Output the (X, Y) coordinate of the center of the cell containing the given text.  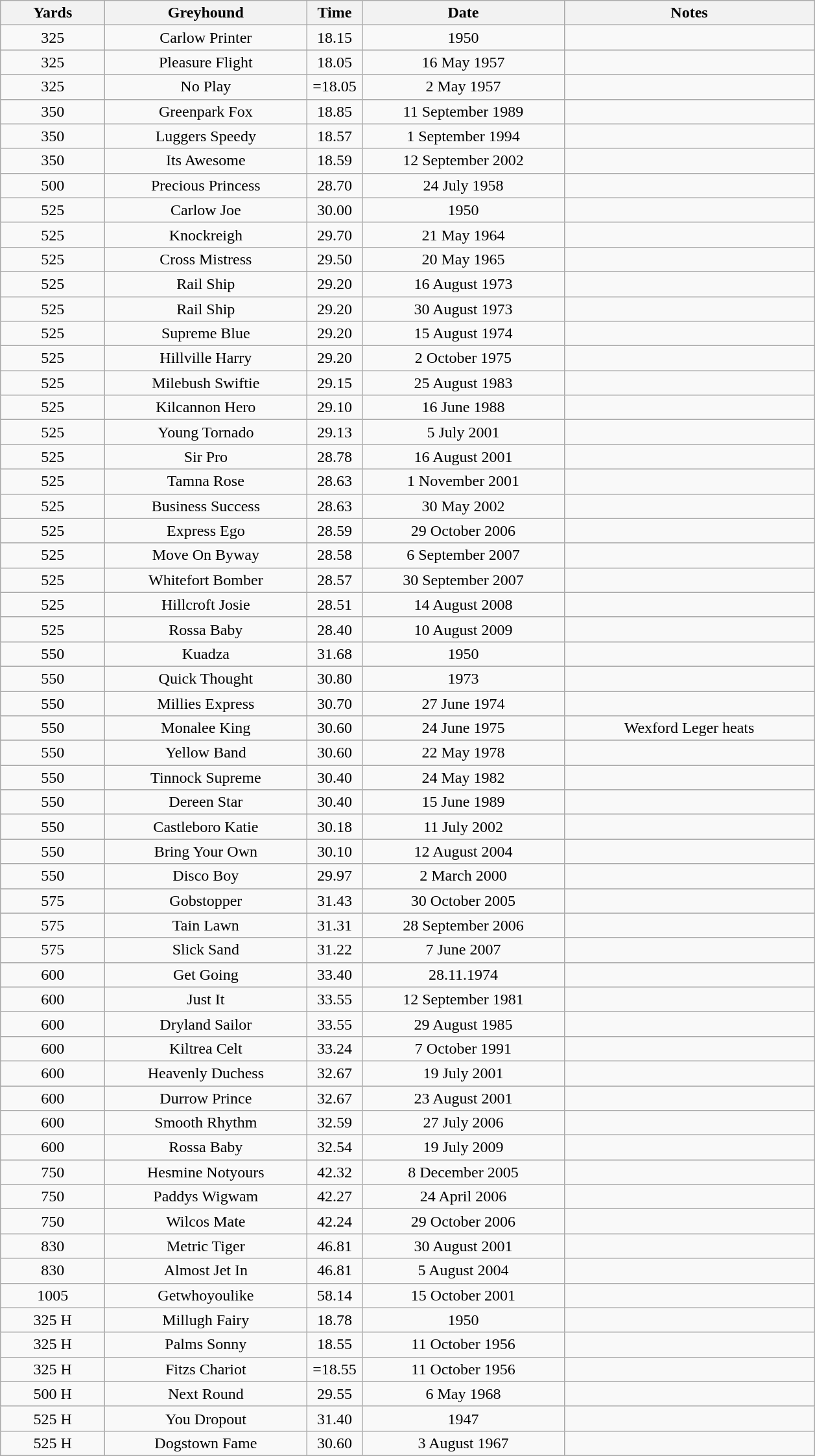
18.05 (335, 62)
12 September 2002 (463, 161)
=18.55 (335, 1369)
18.59 (335, 161)
Hillcroft Josie (206, 605)
Supreme Blue (206, 334)
29.97 (335, 876)
30 August 2001 (463, 1246)
500 (53, 185)
2 March 2000 (463, 876)
Kuadza (206, 654)
Just It (206, 999)
30 August 1973 (463, 309)
Dryland Sailor (206, 1024)
29.55 (335, 1394)
Kilcannon Hero (206, 408)
Carlow Joe (206, 210)
Metric Tiger (206, 1246)
29.50 (335, 259)
Precious Princess (206, 185)
Hillville Harry (206, 358)
11 July 2002 (463, 827)
30.80 (335, 678)
Heavenly Duchess (206, 1073)
15 June 1989 (463, 802)
28 September 2006 (463, 925)
29 August 1985 (463, 1024)
Whitefort Bomber (206, 580)
27 June 1974 (463, 703)
24 May 1982 (463, 778)
25 August 1983 (463, 383)
Milebush Swiftie (206, 383)
24 June 1975 (463, 728)
Almost Jet In (206, 1271)
Tinnock Supreme (206, 778)
30 September 2007 (463, 580)
Notes (689, 13)
20 May 1965 (463, 259)
Tain Lawn (206, 925)
5 July 2001 (463, 432)
Knockreigh (206, 235)
Wexford Leger heats (689, 728)
16 June 1988 (463, 408)
27 July 2006 (463, 1123)
32.59 (335, 1123)
Tamna Rose (206, 481)
23 August 2001 (463, 1098)
28.57 (335, 580)
500 H (53, 1394)
Disco Boy (206, 876)
Palms Sonny (206, 1345)
Luggers Speedy (206, 136)
1947 (463, 1418)
Business Success (206, 506)
28.58 (335, 555)
Monalee King (206, 728)
22 May 1978 (463, 753)
19 July 2009 (463, 1148)
Get Going (206, 975)
Bring Your Own (206, 851)
Wilcos Mate (206, 1221)
30.00 (335, 210)
28.70 (335, 185)
16 August 2001 (463, 457)
19 July 2001 (463, 1073)
Slick Sand (206, 950)
5 August 2004 (463, 1271)
Dogstown Fame (206, 1443)
7 October 1991 (463, 1048)
16 May 1957 (463, 62)
18.55 (335, 1345)
42.32 (335, 1172)
14 August 2008 (463, 605)
3 August 1967 (463, 1443)
11 September 1989 (463, 111)
29.10 (335, 408)
Pleasure Flight (206, 62)
Smooth Rhythm (206, 1123)
1 November 2001 (463, 481)
Dereen Star (206, 802)
Date (463, 13)
Getwhoyoulike (206, 1295)
31.40 (335, 1418)
6 May 1968 (463, 1394)
Paddys Wigwam (206, 1197)
Yards (53, 13)
15 August 1974 (463, 334)
24 April 2006 (463, 1197)
29.15 (335, 383)
21 May 1964 (463, 235)
2 October 1975 (463, 358)
Fitzs Chariot (206, 1369)
29.70 (335, 235)
Young Tornado (206, 432)
Millies Express (206, 703)
28.59 (335, 531)
33.40 (335, 975)
Yellow Band (206, 753)
29.13 (335, 432)
Carlow Printer (206, 38)
30.18 (335, 827)
24 July 1958 (463, 185)
Next Round (206, 1394)
18.85 (335, 111)
31.22 (335, 950)
You Dropout (206, 1418)
18.57 (335, 136)
Time (335, 13)
42.27 (335, 1197)
No Play (206, 87)
10 August 2009 (463, 629)
16 August 1973 (463, 284)
7 June 2007 (463, 950)
30.10 (335, 851)
1 September 1994 (463, 136)
Move On Byway (206, 555)
Greyhound (206, 13)
Castleboro Katie (206, 827)
12 August 2004 (463, 851)
6 September 2007 (463, 555)
15 October 2001 (463, 1295)
Greenpark Fox (206, 111)
32.54 (335, 1148)
Gobstopper (206, 901)
31.68 (335, 654)
2 May 1957 (463, 87)
30.70 (335, 703)
31.43 (335, 901)
8 December 2005 (463, 1172)
Durrow Prince (206, 1098)
30 October 2005 (463, 901)
Its Awesome (206, 161)
33.24 (335, 1048)
Hesmine Notyours (206, 1172)
28.11.1974 (463, 975)
Kiltrea Celt (206, 1048)
30 May 2002 (463, 506)
Express Ego (206, 531)
31.31 (335, 925)
28.51 (335, 605)
58.14 (335, 1295)
12 September 1981 (463, 999)
Millugh Fairy (206, 1320)
18.15 (335, 38)
Sir Pro (206, 457)
Quick Thought (206, 678)
28.78 (335, 457)
28.40 (335, 629)
1973 (463, 678)
18.78 (335, 1320)
Cross Mistress (206, 259)
1005 (53, 1295)
42.24 (335, 1221)
=18.05 (335, 87)
